Find where the given text appears and provide that cell's center as (x, y) coordinate. 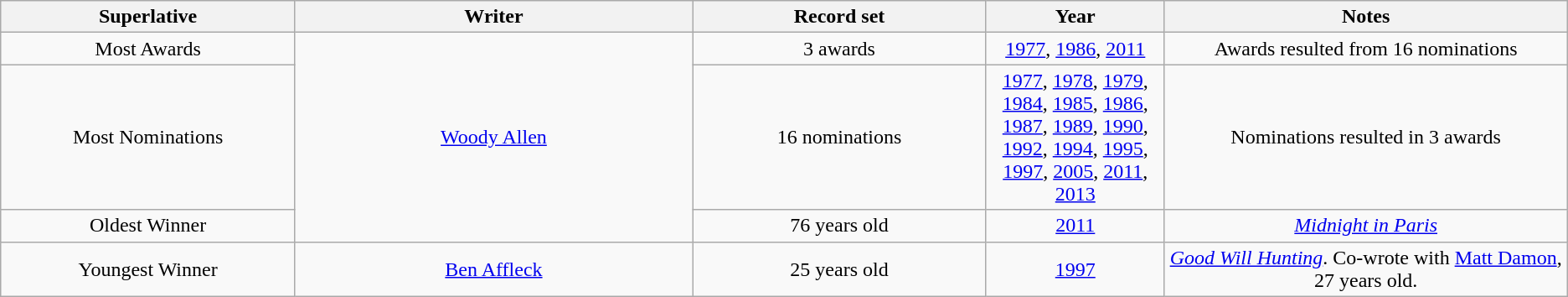
25 years old (839, 268)
Midnight in Paris (1365, 226)
Notes (1365, 17)
Most Nominations (148, 138)
2011 (1075, 226)
Good Will Hunting. Co-wrote with Matt Damon, 27 years old. (1365, 268)
3 awards (839, 49)
76 years old (839, 226)
1997 (1075, 268)
Most Awards (148, 49)
1977, 1986, 2011 (1075, 49)
Record set (839, 17)
Oldest Winner (148, 226)
Writer (493, 17)
1977, 1978, 1979, 1984, 1985, 1986, 1987, 1989, 1990, 1992, 1994, 1995, 1997, 2005, 2011, 2013 (1075, 138)
16 nominations (839, 138)
Superlative (148, 17)
Ben Affleck (493, 268)
Awards resulted from 16 nominations (1365, 49)
Youngest Winner (148, 268)
Woody Allen (493, 138)
Year (1075, 17)
Nominations resulted in 3 awards (1365, 138)
